Output the (x, y) coordinate of the center of the cell containing the given text.  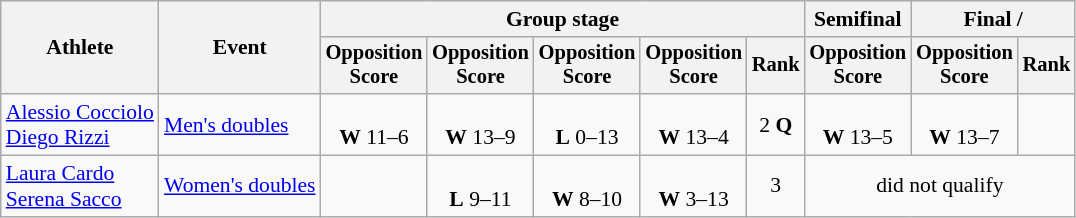
Semifinal (858, 19)
W 13–9 (480, 124)
W 13–4 (694, 124)
W 13–7 (964, 124)
W 13–5 (858, 124)
Group stage (563, 19)
W 11–6 (374, 124)
Laura CardoSerena Sacco (80, 186)
W 8–10 (588, 186)
Event (240, 48)
2 Q (776, 124)
3 (776, 186)
Final / (993, 19)
Men's doubles (240, 124)
Athlete (80, 48)
Alessio CoccioloDiego Rizzi (80, 124)
L 9–11 (480, 186)
did not qualify (940, 186)
Women's doubles (240, 186)
L 0–13 (588, 124)
W 3–13 (694, 186)
